Identify which cell holds the provided text, then report its [x, y] central coordinate. 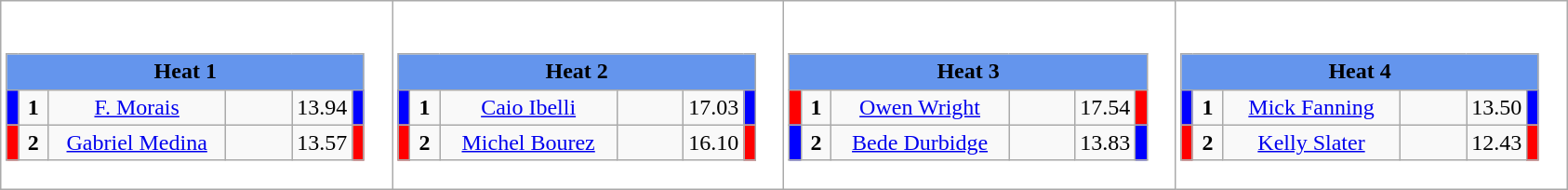
Heat 3 1 Owen Wright 17.54 2 Bede Durbidge 13.83 [980, 95]
Heat 1 [185, 72]
Heat 1 1 F. Morais 13.94 2 Gabriel Medina 13.57 [197, 95]
17.54 [1105, 107]
16.10 [714, 142]
12.43 [1497, 142]
Heat 2 1 Caio Ibelli 17.03 2 Michel Bourez 16.10 [588, 95]
Mick Fanning [1311, 107]
Gabriel Medina [138, 142]
Heat 2 [577, 72]
Heat 3 [968, 72]
Caio Ibelli [528, 107]
Heat 4 [1360, 72]
Kelly Slater [1311, 142]
13.94 [322, 107]
17.03 [714, 107]
13.57 [322, 142]
13.50 [1497, 107]
Michel Bourez [528, 142]
13.83 [1105, 142]
Heat 4 1 Mick Fanning 13.50 2 Kelly Slater 12.43 [1371, 95]
F. Morais [138, 107]
Owen Wright [921, 107]
Bede Durbidge [921, 142]
